From the cell containing the given text, extract its center point as [x, y] coordinate. 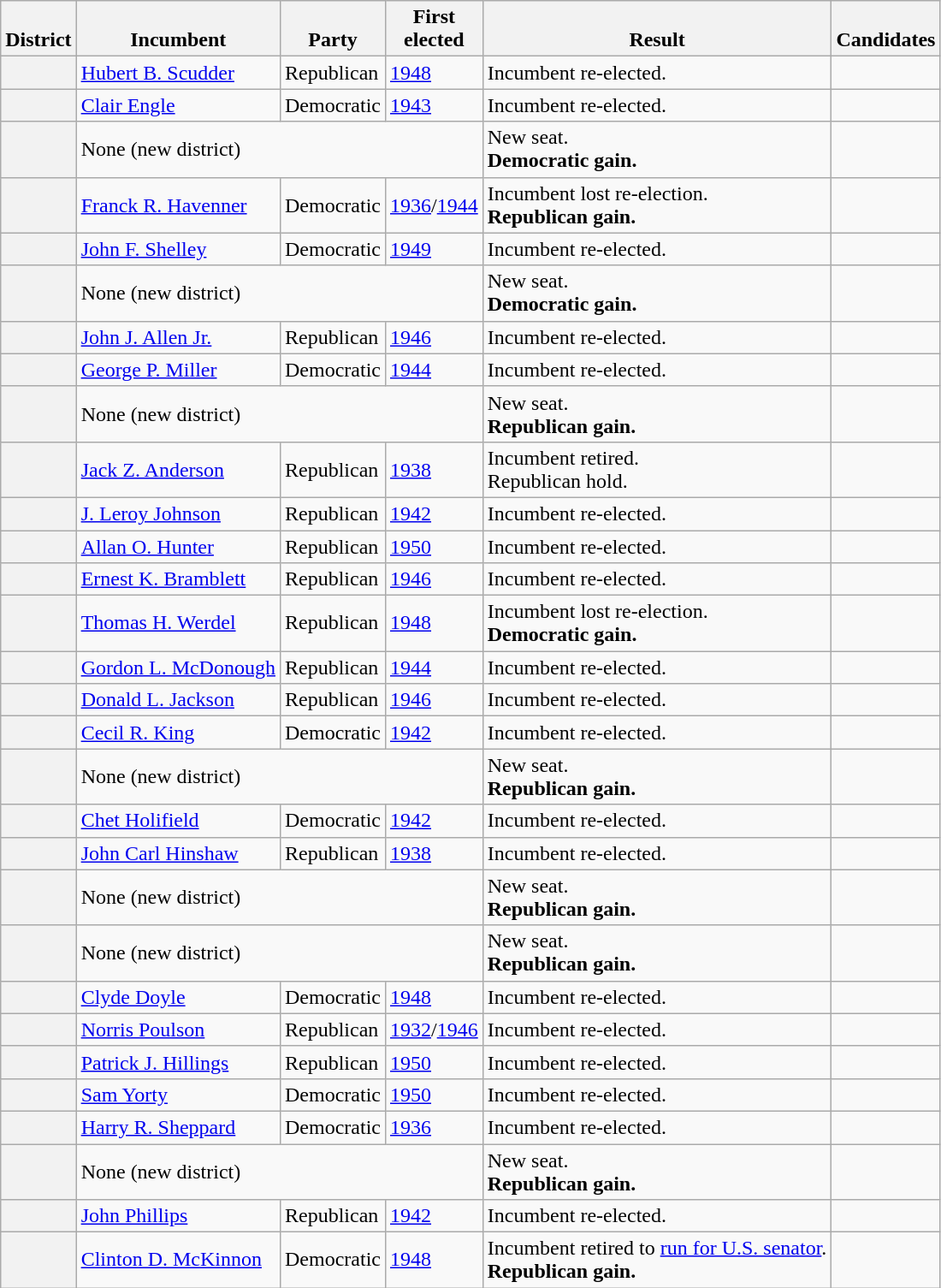
1936/1944 [434, 205]
Candidates [886, 29]
J. Leroy Johnson [178, 513]
Hubert B. Scudder [178, 73]
1949 [434, 249]
Clinton D. McKinnon [178, 1260]
Incumbent retired.Republican hold. [657, 469]
Party [332, 29]
Clair Engle [178, 105]
John F. Shelley [178, 249]
1932/1946 [434, 1030]
John Phillips [178, 1216]
Sam Yorty [178, 1095]
Chet Holifield [178, 821]
George P. Miller [178, 370]
Clyde Doyle [178, 997]
1936 [434, 1127]
1943 [434, 105]
Incumbent lost re-election.Democratic gain. [657, 623]
Franck R. Havenner [178, 205]
John Carl Hinshaw [178, 853]
John J. Allen Jr. [178, 337]
Incumbent [178, 29]
Jack Z. Anderson [178, 469]
Firstelected [434, 29]
Patrick J. Hillings [178, 1062]
Harry R. Sheppard [178, 1127]
Donald L. Jackson [178, 700]
Allan O. Hunter [178, 547]
Result [657, 29]
Incumbent lost re-election.Republican gain. [657, 205]
Gordon L. McDonough [178, 668]
Incumbent retired to run for U.S. senator.Republican gain. [657, 1260]
Norris Poulson [178, 1030]
District [38, 29]
Ernest K. Bramblett [178, 579]
Cecil R. King [178, 733]
Thomas H. Werdel [178, 623]
